Output the (x, y) coordinate of the center of the cell containing the given text.  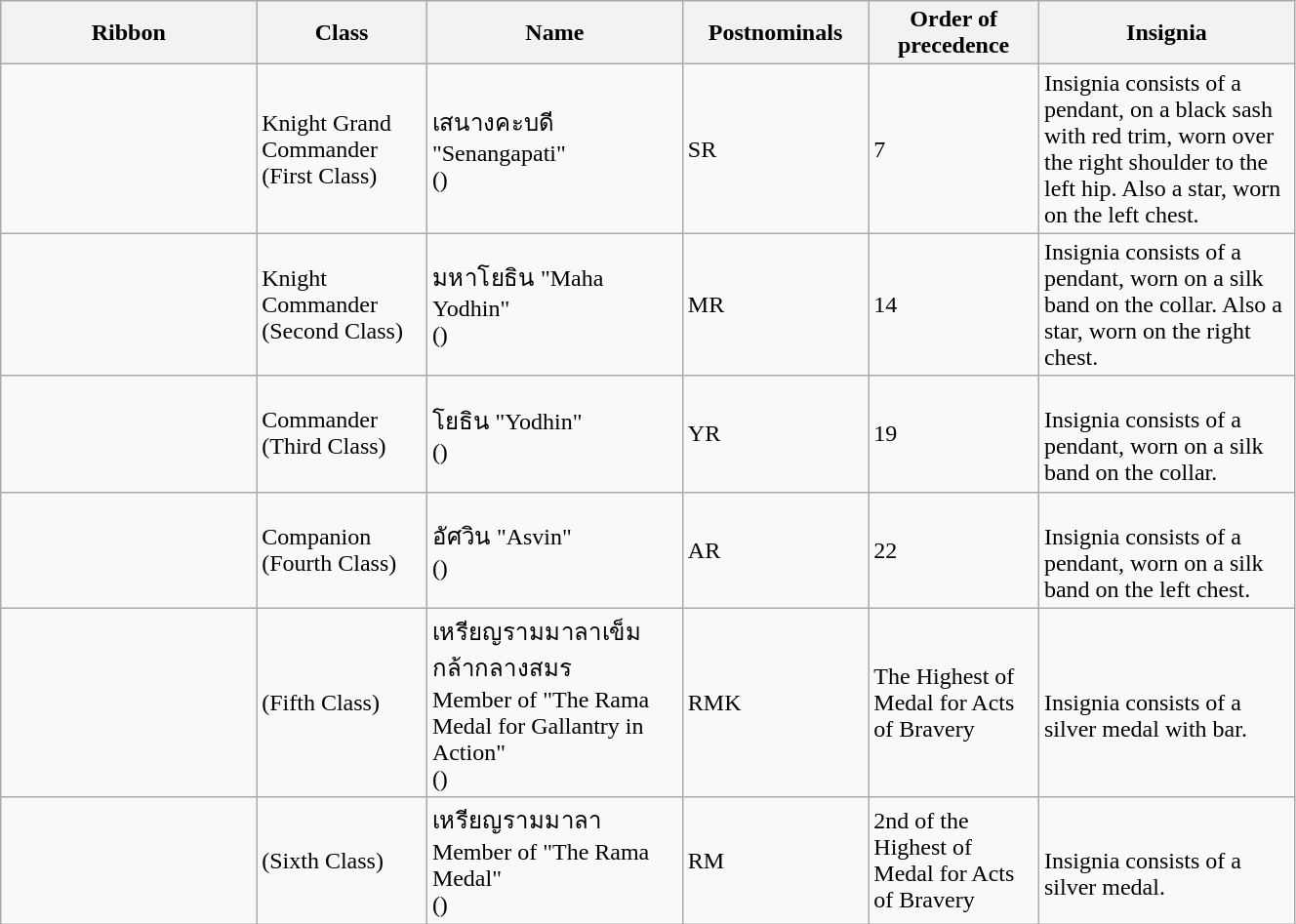
MR (775, 304)
19 (954, 433)
มหาโยธิน "Maha Yodhin"() (554, 304)
Class (342, 33)
Insignia consists of a pendant, worn on a silk band on the collar. Also a star, worn on the right chest. (1166, 304)
Insignia consists of a silver medal with bar. (1166, 703)
YR (775, 433)
Insignia consists of a silver medal. (1166, 861)
Insignia consists of a pendant, on a black sash with red trim, worn over the right shoulder to the left hip. Also a star, worn on the left chest. (1166, 148)
เสนางคะบดี "Senangapati"() (554, 148)
Insignia consists of a pendant, worn on a silk band on the left chest. (1166, 550)
โยธิน "Yodhin"() (554, 433)
Order of precedence (954, 33)
The Highest of Medal for Acts of Bravery (954, 703)
Name (554, 33)
เหรียญรามมาลาเข็มกล้ากลางสมรMember of "The Rama Medal for Gallantry in Action"() (554, 703)
RM (775, 861)
RMK (775, 703)
(Fifth Class) (342, 703)
Knight Grand Commander (First Class) (342, 148)
(Sixth Class) (342, 861)
SR (775, 148)
อัศวิน "Asvin"() (554, 550)
เหรียญรามมาลาMember of "The Rama Medal"() (554, 861)
Companion (Fourth Class) (342, 550)
Postnominals (775, 33)
Commander (Third Class) (342, 433)
7 (954, 148)
Insignia (1166, 33)
Insignia consists of a pendant, worn on a silk band on the collar. (1166, 433)
Knight Commander (Second Class) (342, 304)
Ribbon (129, 33)
22 (954, 550)
2nd of the Highest of Medal for Acts of Bravery (954, 861)
14 (954, 304)
AR (775, 550)
